Extract the (x, y) coordinate from the center of the cell holding the provided text.  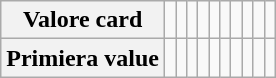
Primiera value (83, 58)
Valore card (83, 20)
